Provide the (X, Y) coordinate of the cell's center where the given text is located.  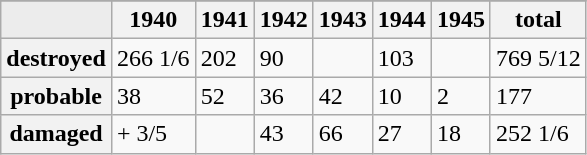
2 (460, 96)
total (538, 20)
177 (538, 96)
+ 3/5 (153, 134)
27 (402, 134)
266 1/6 (153, 58)
1941 (224, 20)
1940 (153, 20)
1942 (284, 20)
38 (153, 96)
252 1/6 (538, 134)
43 (284, 134)
769 5/12 (538, 58)
probable (56, 96)
103 (402, 58)
202 (224, 58)
1945 (460, 20)
36 (284, 96)
destroyed (56, 58)
42 (342, 96)
1944 (402, 20)
52 (224, 96)
damaged (56, 134)
18 (460, 134)
90 (284, 58)
1943 (342, 20)
66 (342, 134)
10 (402, 96)
